Pinpoint the cell where the given text exists, returning its [x, y] midpoint coordinate. 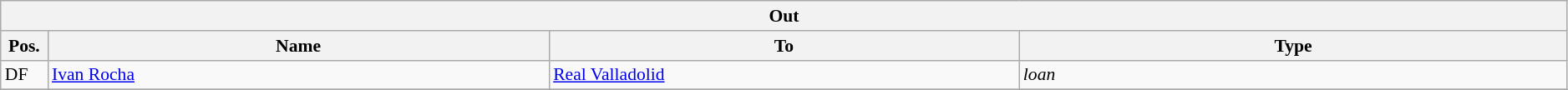
DF [24, 75]
To [784, 46]
Name [298, 46]
loan [1293, 75]
Ivan Rocha [298, 75]
Type [1293, 46]
Real Valladolid [784, 75]
Out [784, 16]
Pos. [24, 46]
